Search for the cell housing the specified text and yield its (X, Y) center coordinate. 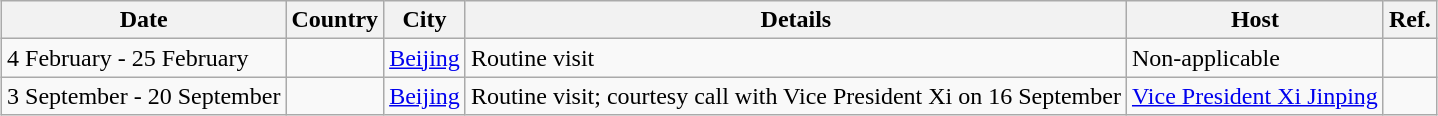
Country (335, 20)
Host (1254, 20)
Routine visit (796, 58)
3 September - 20 September (144, 96)
City (425, 20)
Details (796, 20)
Routine visit; courtesy call with Vice President Xi on 16 September (796, 96)
Ref. (1410, 20)
Date (144, 20)
Non-applicable (1254, 58)
Vice President Xi Jinping (1254, 96)
4 February - 25 February (144, 58)
